Scan for the cell matching the given text and deliver its (X, Y) coordinate at center. 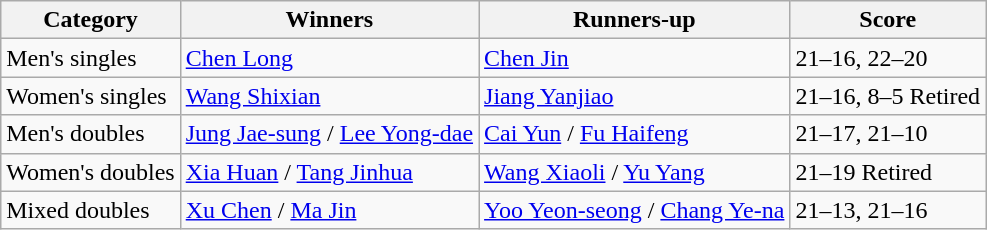
Men's doubles (90, 134)
Jung Jae-sung / Lee Yong-dae (329, 134)
Winners (329, 20)
21–16, 8–5 Retired (888, 96)
Yoo Yeon-seong / Chang Ye-na (634, 210)
Jiang Yanjiao (634, 96)
Xia Huan / Tang Jinhua (329, 172)
Mixed doubles (90, 210)
21–16, 22–20 (888, 58)
Score (888, 20)
Wang Xiaoli / Yu Yang (634, 172)
Chen Jin (634, 58)
Chen Long (329, 58)
Cai Yun / Fu Haifeng (634, 134)
21–17, 21–10 (888, 134)
Women's singles (90, 96)
Men's singles (90, 58)
Wang Shixian (329, 96)
21–19 Retired (888, 172)
Women's doubles (90, 172)
Category (90, 20)
21–13, 21–16 (888, 210)
Xu Chen / Ma Jin (329, 210)
Runners-up (634, 20)
